Determine the (X, Y) coordinate at the center of the cell enclosing the given text.  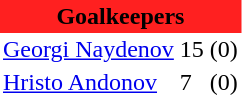
(0) (224, 50)
15 (192, 50)
Goalkeepers (120, 16)
Georgi Naydenov (88, 50)
